From the cell containing the given text, extract its center point as (X, Y) coordinate. 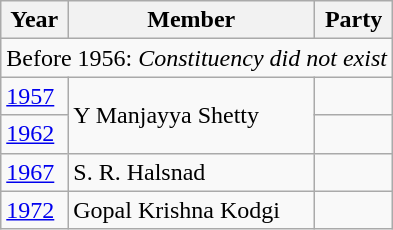
1957 (34, 96)
Year (34, 20)
1962 (34, 134)
1972 (34, 210)
Party (354, 20)
Member (192, 20)
Before 1956: Constituency did not exist (197, 58)
Y Manjayya Shetty (192, 115)
S. R. Halsnad (192, 172)
1967 (34, 172)
Gopal Krishna Kodgi (192, 210)
